Provide the [x, y] coordinate of the cell's center where the given text is located.  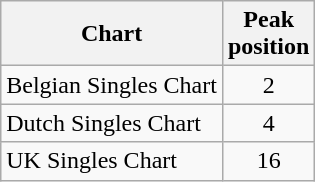
Dutch Singles Chart [112, 123]
Chart [112, 34]
4 [268, 123]
Belgian Singles Chart [112, 85]
UK Singles Chart [112, 161]
2 [268, 85]
Peakposition [268, 34]
16 [268, 161]
